Capture the cell that displays the provided text and extract its (x, y) central coordinate. 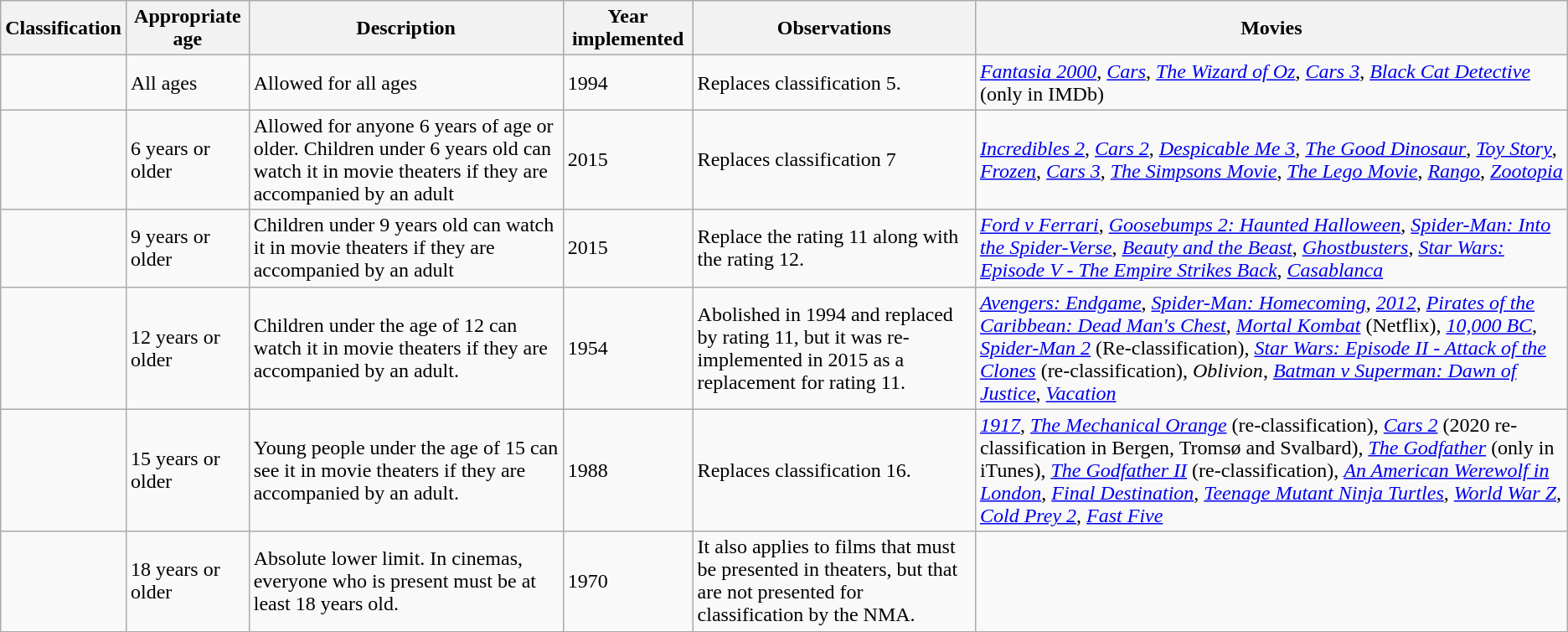
Absolute lower limit. In cinemas, everyone who is present must be at least 18 years old. (405, 582)
12 years or older (188, 348)
6 years or older (188, 159)
Fantasia 2000, Cars, The Wizard of Oz, Cars 3, Black Cat Detective (only in IMDb) (1271, 82)
1988 (628, 470)
Appropriate age (188, 28)
Replaces classification 16. (834, 470)
Children under the age of 12 can watch it in movie theaters if they are accompanied by an adult. (405, 348)
Children under 9 years old can watch it in movie theaters if they are accompanied by an adult (405, 248)
Incredibles 2, Cars 2, Despicable Me 3, The Good Dinosaur, Toy Story, Frozen, Cars 3, The Simpsons Movie, The Lego Movie, Rango, Zootopia (1271, 159)
Replace the rating 11 along with the rating 12. (834, 248)
1994 (628, 82)
18 years or older (188, 582)
Description (405, 28)
Young people under the age of 15 can see it in movie theaters if they are accompanied by an adult. (405, 470)
Abolished in 1994 and replaced by rating 11, but it was re-implemented in 2015 as a replacement for rating 11. (834, 348)
1954 (628, 348)
Allowed for all ages (405, 82)
Replaces classification 7 (834, 159)
Movies (1271, 28)
All ages (188, 82)
15 years or older (188, 470)
1970 (628, 582)
It also applies to films that must be presented in theaters, but that are not presented for classification by the NMA. (834, 582)
Observations (834, 28)
Allowed for anyone 6 years of age or older. Children under 6 years old can watch it in movie theaters if they are accompanied by an adult (405, 159)
Replaces classification 5. (834, 82)
Year implemented (628, 28)
Classification (64, 28)
9 years or older (188, 248)
